From the cell containing the given text, extract its center point as (x, y) coordinate. 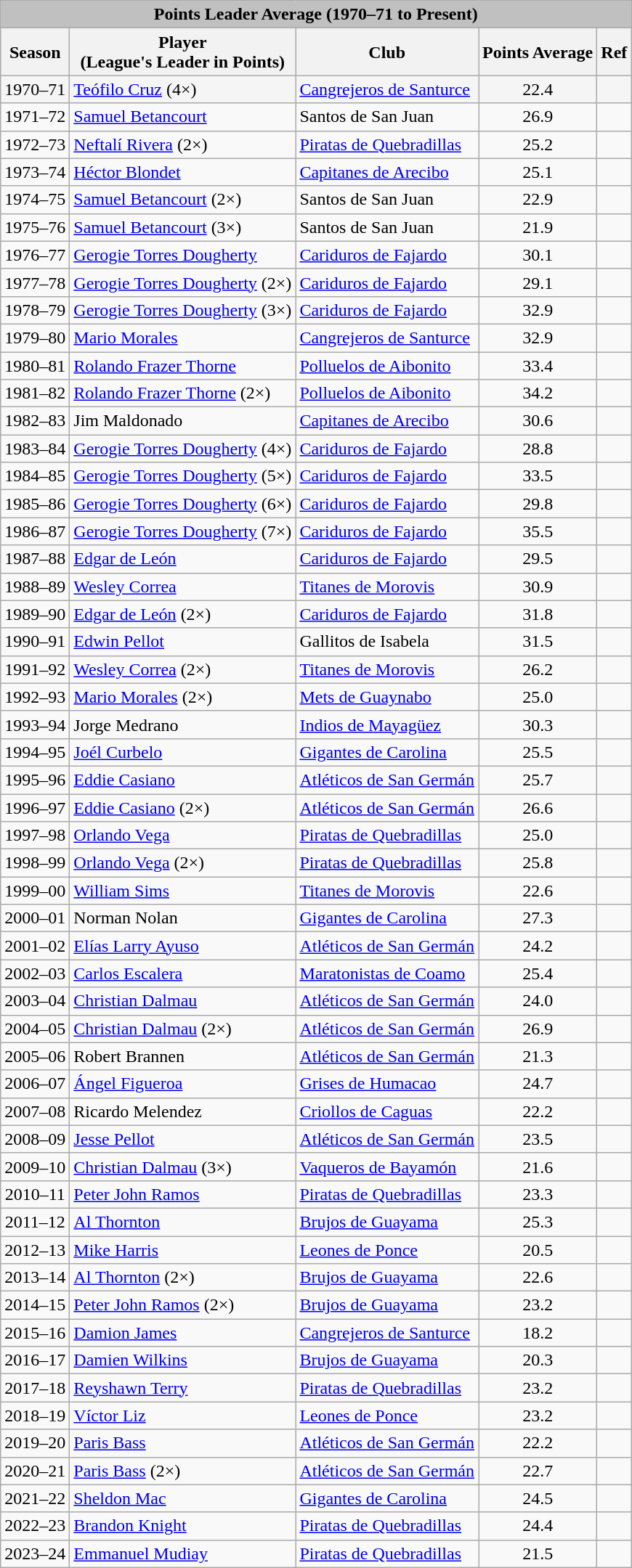
1977–78 (35, 282)
35.5 (538, 531)
Gallitos de Isabela (387, 642)
Peter John Ramos (183, 1194)
Carlos Escalera (183, 973)
1987–88 (35, 559)
21.6 (538, 1167)
Mike Harris (183, 1249)
24.2 (538, 946)
22.9 (538, 200)
Criollos de Caguas (387, 1111)
1989–90 (35, 614)
33.4 (538, 365)
2005–06 (35, 1056)
20.5 (538, 1249)
21.3 (538, 1056)
1970–71 (35, 89)
29.8 (538, 504)
Maratonistas de Coamo (387, 973)
Season (35, 52)
Al Thornton (2×) (183, 1278)
Gerogie Torres Dougherty (6×) (183, 504)
25.5 (538, 752)
29.5 (538, 559)
2018–19 (35, 1416)
1994–95 (35, 752)
Robert Brannen (183, 1056)
Neftalí Rivera (2×) (183, 144)
1982–83 (35, 421)
Al Thornton (183, 1222)
Emmanuel Mudiay (183, 1553)
21.5 (538, 1553)
26.2 (538, 669)
Eddie Casiano (2×) (183, 808)
1995–96 (35, 780)
1988–89 (35, 587)
Reyshawn Terry (183, 1388)
1991–92 (35, 669)
2000–01 (35, 918)
24.0 (538, 1001)
Mario Morales (183, 338)
Jorge Medrano (183, 724)
Paris Bass (183, 1443)
Rolando Frazer Thorne (183, 365)
Gerogie Torres Dougherty (2×) (183, 282)
2023–24 (35, 1553)
1973–74 (35, 172)
2012–13 (35, 1249)
1979–80 (35, 338)
24.5 (538, 1498)
34.2 (538, 393)
Christian Dalmau (3×) (183, 1167)
24.4 (538, 1526)
Grises de Humacao (387, 1084)
Gerogie Torres Dougherty (7×) (183, 531)
30.6 (538, 421)
Jim Maldonado (183, 421)
Víctor Liz (183, 1416)
2010–11 (35, 1194)
Gerogie Torres Dougherty (3×) (183, 310)
25.1 (538, 172)
Player(League's Leader in Points) (183, 52)
Orlando Vega (2×) (183, 863)
Samuel Betancourt (3×) (183, 227)
26.6 (538, 808)
1983–84 (35, 449)
Christian Dalmau (2×) (183, 1029)
2014–15 (35, 1305)
William Sims (183, 891)
2003–04 (35, 1001)
Gerogie Torres Dougherty (5×) (183, 476)
25.7 (538, 780)
1980–81 (35, 365)
Peter John Ramos (2×) (183, 1305)
33.5 (538, 476)
Rolando Frazer Thorne (2×) (183, 393)
1972–73 (35, 144)
2001–02 (35, 946)
Brandon Knight (183, 1526)
23.3 (538, 1194)
30.9 (538, 587)
Mario Morales (2×) (183, 697)
1971–72 (35, 117)
Mets de Guaynabo (387, 697)
Norman Nolan (183, 918)
1985–86 (35, 504)
1999–00 (35, 891)
1992–93 (35, 697)
2020–21 (35, 1471)
2007–08 (35, 1111)
1975–76 (35, 227)
28.8 (538, 449)
22.7 (538, 1471)
Teófilo Cruz (4×) (183, 89)
Joél Curbelo (183, 752)
2013–14 (35, 1278)
Jesse Pellot (183, 1139)
2016–17 (35, 1360)
25.3 (538, 1222)
31.5 (538, 642)
1996–97 (35, 808)
Wesley Correa (183, 587)
Orlando Vega (183, 836)
1984–85 (35, 476)
Gerogie Torres Dougherty (183, 255)
2021–22 (35, 1498)
Héctor Blondet (183, 172)
Ref (615, 52)
24.7 (538, 1084)
25.4 (538, 973)
20.3 (538, 1360)
21.9 (538, 227)
23.5 (538, 1139)
Edgar de León (2×) (183, 614)
Edgar de León (183, 559)
Paris Bass (2×) (183, 1471)
1986–87 (35, 531)
1974–75 (35, 200)
1993–94 (35, 724)
Gerogie Torres Dougherty (4×) (183, 449)
Club (387, 52)
Damion James (183, 1333)
18.2 (538, 1333)
2004–05 (35, 1029)
Edwin Pellot (183, 642)
2006–07 (35, 1084)
Wesley Correa (2×) (183, 669)
1976–77 (35, 255)
Samuel Betancourt (2×) (183, 200)
Ángel Figueroa (183, 1084)
1978–79 (35, 310)
2022–23 (35, 1526)
Christian Dalmau (183, 1001)
25.2 (538, 144)
25.8 (538, 863)
1998–99 (35, 863)
Points Leader Average (1970–71 to Present) (316, 15)
1990–91 (35, 642)
Points Average (538, 52)
30.3 (538, 724)
29.1 (538, 282)
Damien Wilkins (183, 1360)
30.1 (538, 255)
2015–16 (35, 1333)
Sheldon Mac (183, 1498)
2019–20 (35, 1443)
Samuel Betancourt (183, 117)
Ricardo Melendez (183, 1111)
2011–12 (35, 1222)
2008–09 (35, 1139)
31.8 (538, 614)
2017–18 (35, 1388)
2002–03 (35, 973)
22.4 (538, 89)
Eddie Casiano (183, 780)
Indios de Mayagüez (387, 724)
Vaqueros de Bayamón (387, 1167)
2009–10 (35, 1167)
Elías Larry Ayuso (183, 946)
1981–82 (35, 393)
27.3 (538, 918)
1997–98 (35, 836)
